Provide the [X, Y] coordinate of the cell's center where the given text is located.  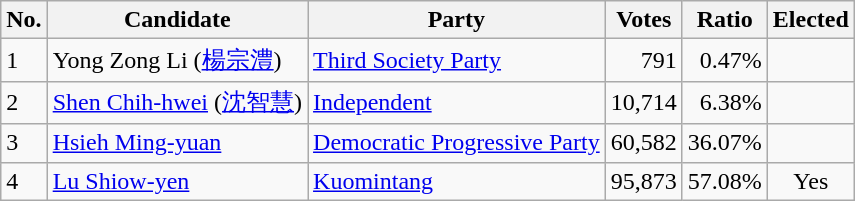
1 [24, 60]
Hsieh Ming-yuan [177, 143]
60,582 [644, 143]
57.08% [724, 181]
95,873 [644, 181]
No. [24, 20]
Shen Chih-hwei (沈智慧) [177, 102]
6.38% [724, 102]
Democratic Progressive Party [457, 143]
3 [24, 143]
791 [644, 60]
0.47% [724, 60]
10,714 [644, 102]
4 [24, 181]
Votes [644, 20]
36.07% [724, 143]
Independent [457, 102]
Candidate [177, 20]
Kuomintang [457, 181]
Elected [810, 20]
Yong Zong Li (楊宗澧) [177, 60]
2 [24, 102]
Third Society Party [457, 60]
Party [457, 20]
Yes [810, 181]
Ratio [724, 20]
Lu Shiow-yen [177, 181]
